Extract the (x, y) coordinate from the center of the cell holding the provided text.  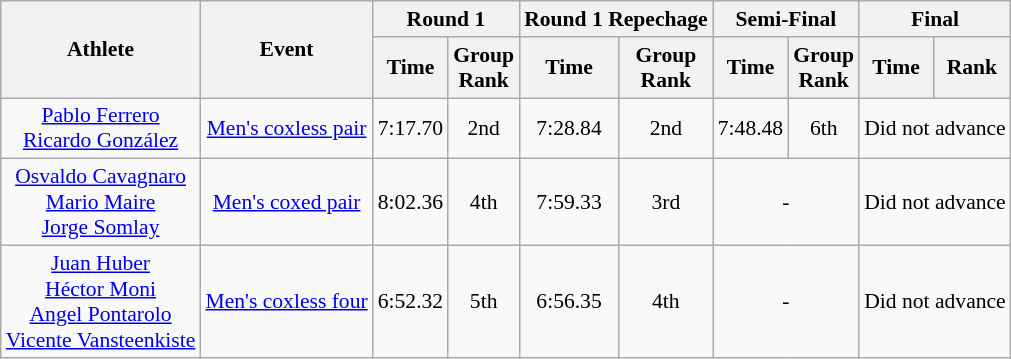
8:02.36 (410, 202)
Event (286, 50)
Osvaldo CavagnaroMario MaireJorge Somlay (101, 202)
7:17.70 (410, 128)
6:52.32 (410, 302)
Pablo FerreroRicardo González (101, 128)
7:48.48 (750, 128)
Semi-Final (786, 19)
Rank (972, 68)
Athlete (101, 50)
3rd (666, 202)
6:56.35 (569, 302)
Men's coxed pair (286, 202)
7:59.33 (569, 202)
5th (484, 302)
Round 1 (446, 19)
Juan HuberHéctor MoniAngel PontaroloVicente Vansteenkiste (101, 302)
Round 1 Repechage (616, 19)
Men's coxless pair (286, 128)
7:28.84 (569, 128)
Final (935, 19)
Men's coxless four (286, 302)
6th (824, 128)
